From the cell containing the given text, extract its center point as (X, Y) coordinate. 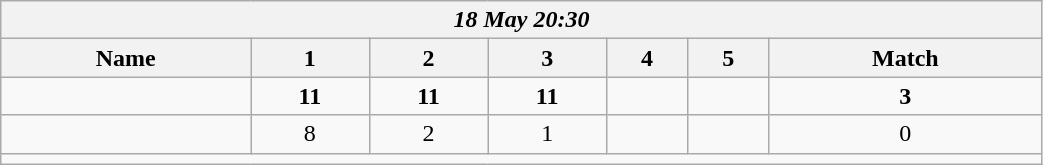
Match (906, 58)
0 (906, 134)
Name (126, 58)
18 May 20:30 (522, 20)
5 (728, 58)
4 (648, 58)
8 (310, 134)
